Output the [X, Y] coordinate of the center of the cell containing the given text.  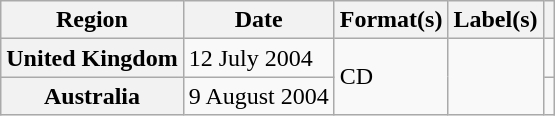
Australia [92, 96]
Date [258, 20]
9 August 2004 [258, 96]
Label(s) [496, 20]
Format(s) [391, 20]
Region [92, 20]
United Kingdom [92, 58]
12 July 2004 [258, 58]
CD [391, 77]
